Return the (X, Y) coordinate for the center point of the cell that contains the specified text.  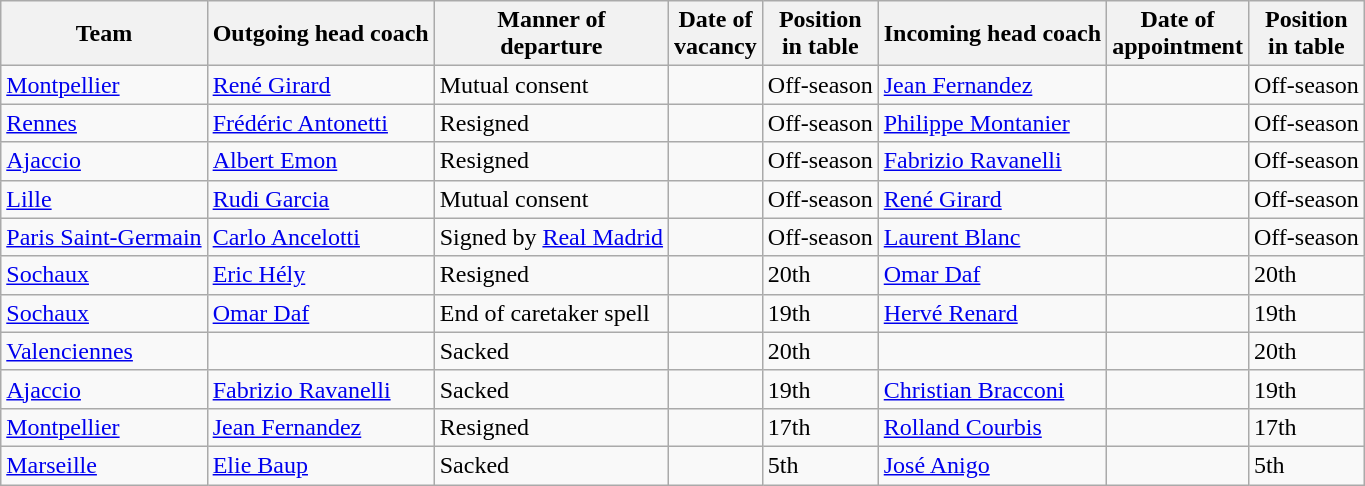
Christian Bracconi (992, 389)
Signed by Real Madrid (551, 237)
Eric Hély (320, 275)
Outgoing head coach (320, 34)
Team (104, 34)
Incoming head coach (992, 34)
Carlo Ancelotti (320, 237)
Date ofappointment (1178, 34)
Paris Saint-Germain (104, 237)
Albert Emon (320, 161)
José Anigo (992, 465)
Hervé Renard (992, 313)
Date ofvacancy (716, 34)
Frédéric Antonetti (320, 123)
Elie Baup (320, 465)
Manner ofdeparture (551, 34)
Laurent Blanc (992, 237)
Valenciennes (104, 351)
Rolland Courbis (992, 427)
Rennes (104, 123)
End of caretaker spell (551, 313)
Lille (104, 199)
Marseille (104, 465)
Philippe Montanier (992, 123)
Rudi Garcia (320, 199)
